Return (x, y) of the center of cell containing provided text 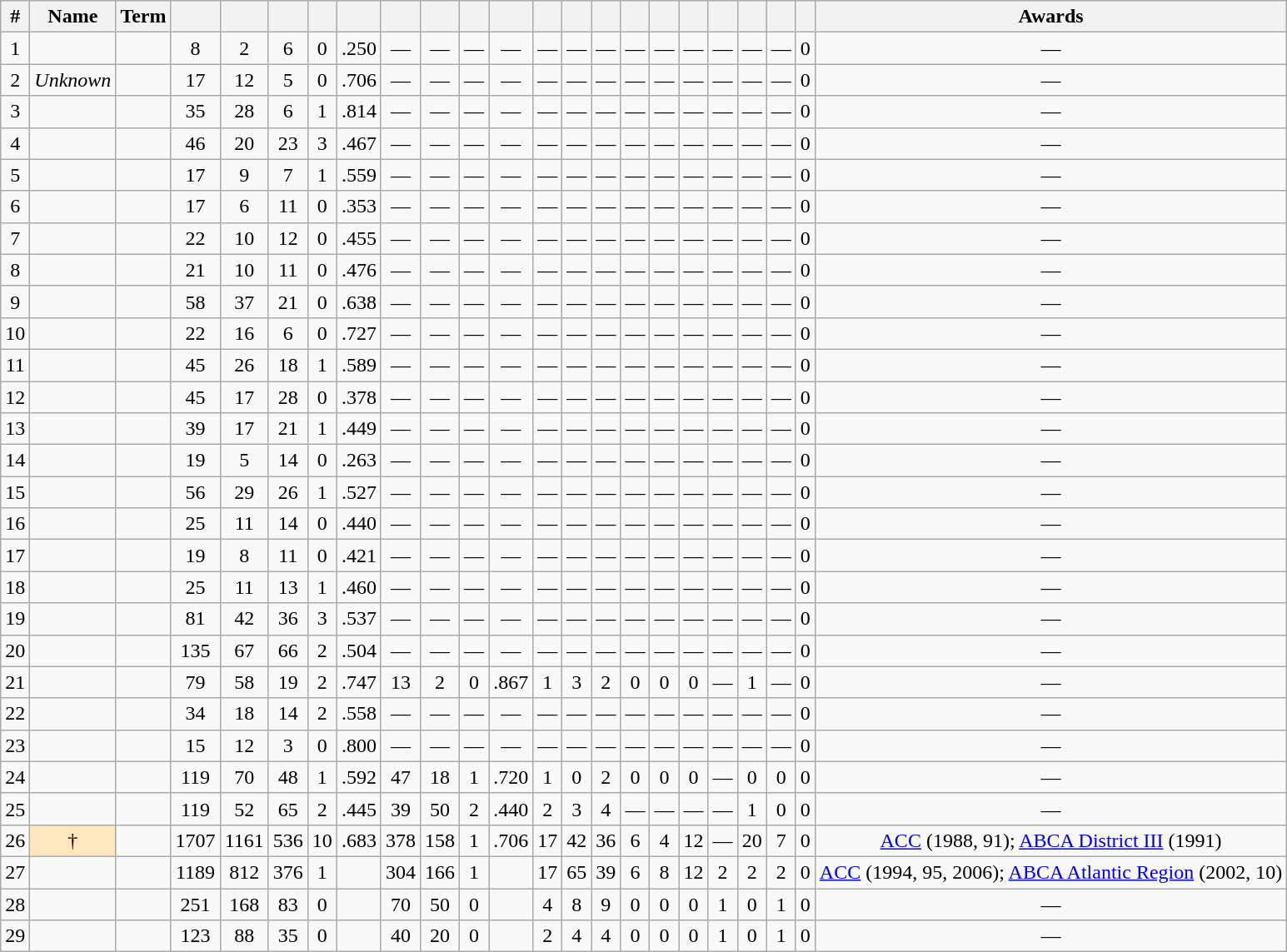
.421 (358, 556)
1189 (195, 872)
Awards (1050, 17)
.504 (358, 650)
81 (195, 619)
135 (195, 650)
.559 (358, 175)
251 (195, 904)
.460 (358, 587)
.683 (358, 840)
1161 (244, 840)
.455 (358, 238)
.867 (511, 682)
378 (400, 840)
Name (73, 17)
.638 (358, 302)
.467 (358, 143)
.449 (358, 429)
.814 (358, 112)
88 (244, 936)
.378 (358, 397)
.747 (358, 682)
40 (400, 936)
66 (288, 650)
46 (195, 143)
37 (244, 302)
123 (195, 936)
.537 (358, 619)
67 (244, 650)
.558 (358, 714)
.800 (358, 745)
304 (400, 872)
83 (288, 904)
.592 (358, 777)
34 (195, 714)
158 (440, 840)
ACC (1988, 91); ABCA District III (1991) (1050, 840)
.263 (358, 461)
536 (288, 840)
1707 (195, 840)
.353 (358, 207)
24 (15, 777)
27 (15, 872)
812 (244, 872)
52 (244, 809)
.720 (511, 777)
79 (195, 682)
48 (288, 777)
.589 (358, 365)
47 (400, 777)
ACC (1994, 95, 2006); ABCA Atlantic Region (2002, 10) (1050, 872)
56 (195, 492)
# (15, 17)
168 (244, 904)
166 (440, 872)
Term (143, 17)
.250 (358, 48)
.527 (358, 492)
Unknown (73, 80)
.445 (358, 809)
.727 (358, 333)
376 (288, 872)
.476 (358, 270)
† (73, 840)
